Identify which cell holds the provided text, then report its (X, Y) central coordinate. 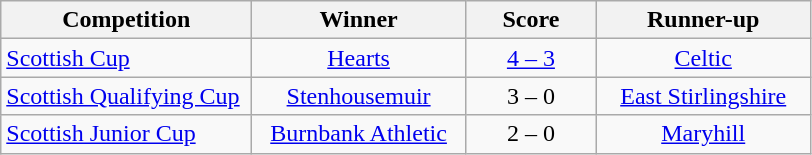
Hearts (359, 58)
Scottish Qualifying Cup (126, 96)
Score (530, 20)
Burnbank Athletic (359, 134)
4 – 3 (530, 58)
Competition (126, 20)
Runner-up (703, 20)
Celtic (703, 58)
3 – 0 (530, 96)
Scottish Cup (126, 58)
2 – 0 (530, 134)
Winner (359, 20)
Maryhill (703, 134)
Stenhousemuir (359, 96)
Scottish Junior Cup (126, 134)
East Stirlingshire (703, 96)
